For the text-containing cell, return its midpoint in [x, y] coordinate format. 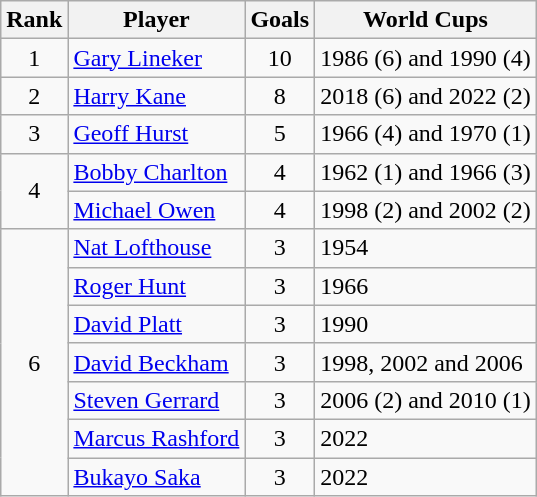
Marcus Rashford [156, 438]
6 [34, 362]
5 [280, 134]
Steven Gerrard [156, 400]
Bobby Charlton [156, 172]
1990 [426, 324]
Player [156, 20]
David Beckham [156, 362]
1966 (4) and 1970 (1) [426, 134]
Roger Hunt [156, 286]
Michael Owen [156, 210]
Geoff Hurst [156, 134]
1986 (6) and 1990 (4) [426, 58]
Bukayo Saka [156, 477]
2 [34, 96]
David Platt [156, 324]
1 [34, 58]
Nat Lofthouse [156, 248]
1954 [426, 248]
Harry Kane [156, 96]
8 [280, 96]
Gary Lineker [156, 58]
2006 (2) and 2010 (1) [426, 400]
2018 (6) and 2022 (2) [426, 96]
1998, 2002 and 2006 [426, 362]
10 [280, 58]
1962 (1) and 1966 (3) [426, 172]
1966 [426, 286]
1998 (2) and 2002 (2) [426, 210]
World Cups [426, 20]
Goals [280, 20]
Rank [34, 20]
